Search for the cell housing the specified text and yield its [X, Y] center coordinate. 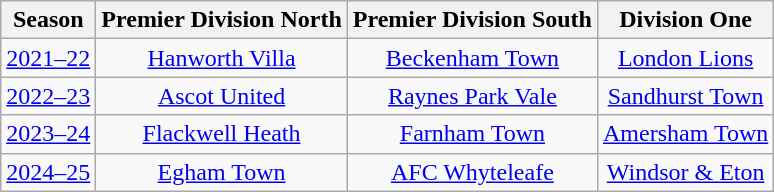
Season [48, 20]
Raynes Park Vale [472, 96]
Farnham Town [472, 134]
Hanworth Villa [222, 58]
Egham Town [222, 172]
Beckenham Town [472, 58]
2022–23 [48, 96]
2024–25 [48, 172]
Premier Division South [472, 20]
Division One [685, 20]
2023–24 [48, 134]
AFC Whyteleafe [472, 172]
Windsor & Eton [685, 172]
2021–22 [48, 58]
Amersham Town [685, 134]
Premier Division North [222, 20]
London Lions [685, 58]
Flackwell Heath [222, 134]
Ascot United [222, 96]
Sandhurst Town [685, 96]
